Return the (X, Y) coordinate for the center point of the cell that contains the specified text.  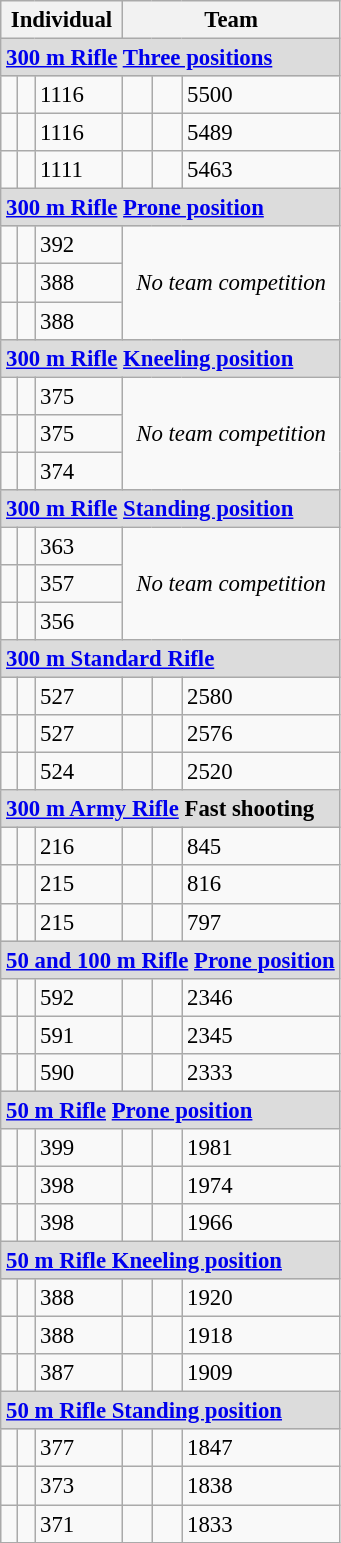
1111 (79, 170)
1909 (261, 1373)
1974 (261, 1185)
Team (231, 20)
50 and 100 m Rifle Prone position (170, 960)
5463 (261, 170)
2580 (261, 697)
524 (79, 772)
374 (79, 471)
591 (79, 1035)
592 (79, 997)
300 m Rifle Standing position (170, 509)
387 (79, 1373)
300 m Rifle Three positions (170, 58)
50 m Rifle Prone position (170, 1110)
797 (261, 922)
2333 (261, 1073)
2346 (261, 997)
216 (79, 847)
845 (261, 847)
377 (79, 1449)
50 m Rifle Standing position (170, 1411)
1847 (261, 1449)
5489 (261, 133)
2345 (261, 1035)
2576 (261, 734)
300 m Rifle Prone position (170, 208)
399 (79, 1148)
Individual (62, 20)
590 (79, 1073)
392 (79, 245)
363 (79, 546)
1918 (261, 1336)
1966 (261, 1223)
300 m Army Rifle Fast shooting (170, 809)
1833 (261, 1524)
373 (79, 1486)
816 (261, 885)
371 (79, 1524)
300 m Standard Rifle (170, 659)
356 (79, 621)
5500 (261, 95)
1838 (261, 1486)
357 (79, 584)
2520 (261, 772)
50 m Rifle Kneeling position (170, 1261)
1920 (261, 1298)
300 m Rifle Kneeling position (170, 358)
1981 (261, 1148)
